Locate the cell with the specified text and output its (x, y) center coordinate. 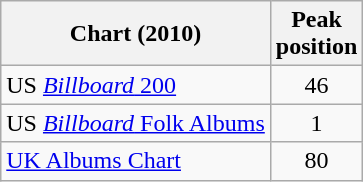
80 (316, 161)
US Billboard Folk Albums (136, 123)
46 (316, 85)
Peakposition (316, 34)
US Billboard 200 (136, 85)
1 (316, 123)
UK Albums Chart (136, 161)
Chart (2010) (136, 34)
